Locate the cell with the specified text and output its [x, y] center coordinate. 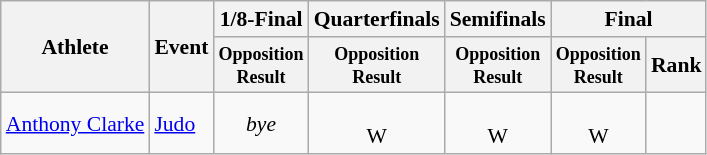
Rank [676, 65]
Quarterfinals [377, 19]
Anthony Clarke [76, 124]
Judo [181, 124]
1/8-Final [260, 19]
Athlete [76, 47]
bye [260, 124]
Final [629, 19]
Semifinals [498, 19]
Event [181, 47]
